Identify which cell holds the provided text, then report its (X, Y) central coordinate. 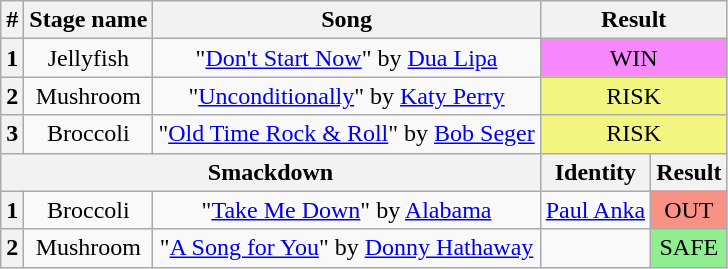
Stage name (88, 20)
# (12, 20)
Song (346, 20)
"Take Me Down" by Alabama (346, 210)
"Unconditionally" by Katy Perry (346, 96)
"Don't Start Now" by Dua Lipa (346, 58)
WIN (634, 58)
Smackdown (270, 172)
SAFE (689, 248)
Identity (595, 172)
Paul Anka (595, 210)
Jellyfish (88, 58)
"A Song for You" by Donny Hathaway (346, 248)
3 (12, 134)
"Old Time Rock & Roll" by Bob Seger (346, 134)
OUT (689, 210)
